Determine the (x, y) coordinate at the center of the cell enclosing the given text.  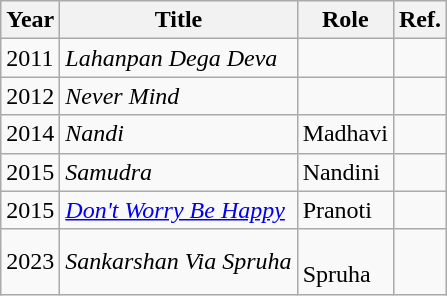
Nandi (178, 134)
Title (178, 20)
Pranoti (345, 210)
2011 (30, 58)
Never Mind (178, 96)
2014 (30, 134)
Lahanpan Dega Deva (178, 58)
2023 (30, 262)
Nandini (345, 172)
Role (345, 20)
Don't Worry Be Happy (178, 210)
Samudra (178, 172)
Madhavi (345, 134)
Ref. (420, 20)
Spruha (345, 262)
2012 (30, 96)
Sankarshan Via Spruha (178, 262)
Year (30, 20)
